Capture the cell that displays the provided text and extract its [X, Y] central coordinate. 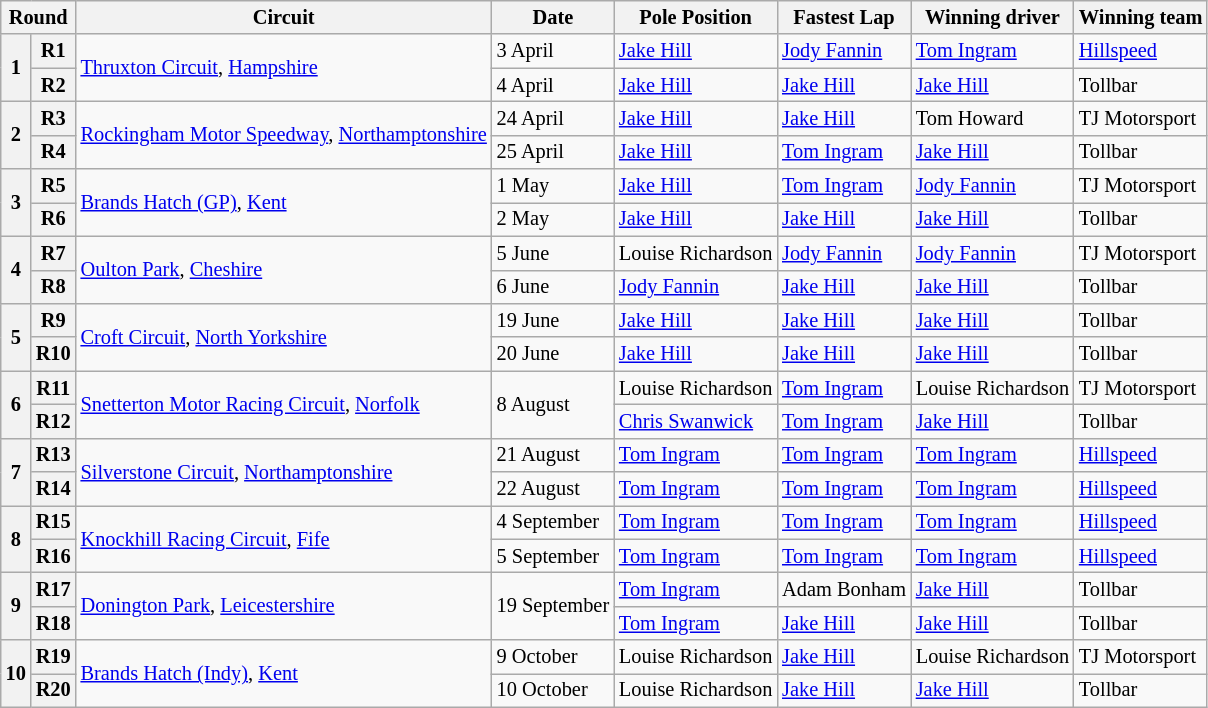
Croft Circuit, North Yorkshire [284, 336]
10 October [553, 690]
R18 [54, 623]
R20 [54, 690]
R16 [54, 556]
9 [16, 606]
Brands Hatch (Indy), Kent [284, 674]
R8 [54, 287]
R15 [54, 522]
R13 [54, 455]
22 August [553, 489]
Thruxton Circuit, Hampshire [284, 68]
2 May [553, 219]
R3 [54, 118]
Date [553, 17]
R2 [54, 85]
6 June [553, 287]
Silverstone Circuit, Northamptonshire [284, 472]
8 August [553, 404]
3 April [553, 51]
Snetterton Motor Racing Circuit, Norfolk [284, 404]
R9 [54, 320]
Fastest Lap [844, 17]
19 September [553, 606]
4 September [553, 522]
19 June [553, 320]
Circuit [284, 17]
Brands Hatch (GP), Kent [284, 202]
R10 [54, 354]
21 August [553, 455]
7 [16, 472]
9 October [553, 657]
Rockingham Motor Speedway, Northamptonshire [284, 134]
R6 [54, 219]
5 June [553, 253]
Round [38, 17]
R7 [54, 253]
5 September [553, 556]
4 April [553, 85]
Chris Swanwick [696, 421]
4 [16, 270]
25 April [553, 152]
Donington Park, Leicestershire [284, 606]
R12 [54, 421]
R4 [54, 152]
Oulton Park, Cheshire [284, 270]
Winning driver [992, 17]
1 May [553, 186]
Adam Bonham [844, 589]
R1 [54, 51]
3 [16, 202]
R17 [54, 589]
5 [16, 336]
R19 [54, 657]
R11 [54, 388]
20 June [553, 354]
R14 [54, 489]
R5 [54, 186]
Knockhill Racing Circuit, Fife [284, 538]
Winning team [1140, 17]
6 [16, 404]
2 [16, 134]
Pole Position [696, 17]
Tom Howard [992, 118]
8 [16, 538]
10 [16, 674]
1 [16, 68]
24 April [553, 118]
